Find where the given text appears and provide that cell's center as (X, Y) coordinate. 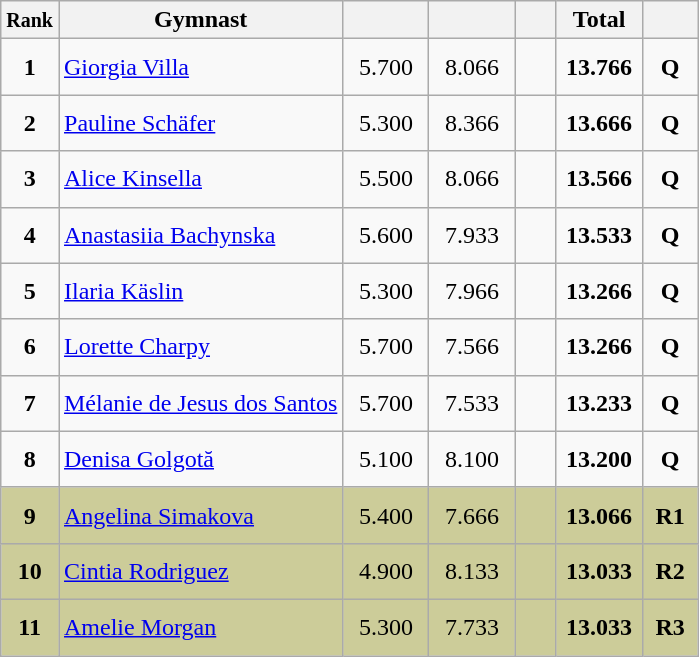
R1 (670, 515)
Mélanie de Jesus dos Santos (200, 403)
Denisa Golgotă (200, 459)
13.566 (599, 179)
7.966 (472, 291)
8.366 (472, 123)
2 (30, 123)
5.400 (386, 515)
Ilaria Käslin (200, 291)
13.233 (599, 403)
5.100 (386, 459)
13.666 (599, 123)
9 (30, 515)
7.666 (472, 515)
7 (30, 403)
7.533 (472, 403)
4.900 (386, 571)
11 (30, 627)
Giorgia Villa (200, 67)
7.566 (472, 347)
Angelina Simakova (200, 515)
7.933 (472, 235)
8.133 (472, 571)
13.200 (599, 459)
7.733 (472, 627)
5 (30, 291)
6 (30, 347)
13.766 (599, 67)
8.100 (472, 459)
13.066 (599, 515)
R2 (670, 571)
Alice Kinsella (200, 179)
10 (30, 571)
Gymnast (200, 20)
8 (30, 459)
13.533 (599, 235)
3 (30, 179)
4 (30, 235)
Cintia Rodriguez (200, 571)
5.600 (386, 235)
R3 (670, 627)
Lorette Charpy (200, 347)
Anastasiia Bachynska (200, 235)
1 (30, 67)
5.500 (386, 179)
Total (599, 20)
Amelie Morgan (200, 627)
Pauline Schäfer (200, 123)
Rank (30, 20)
